Extract the [x, y] coordinate from the center of the cell holding the provided text.  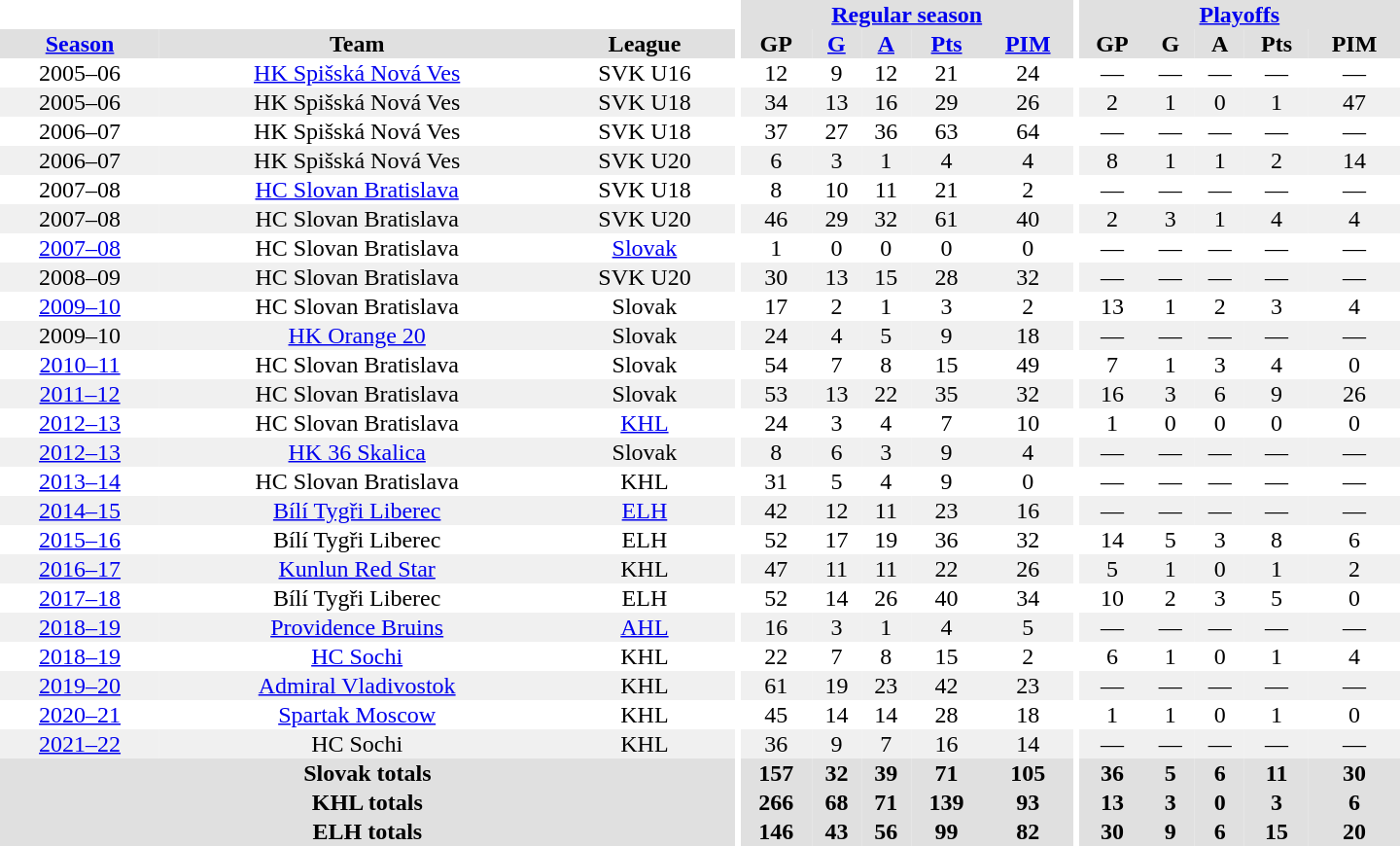
68 [836, 802]
Kunlun Red Star [357, 569]
63 [947, 131]
Regular season [906, 15]
HK Orange 20 [357, 335]
KHL totals [367, 802]
2017–18 [80, 598]
AHL [645, 627]
League [645, 44]
46 [776, 219]
105 [1028, 773]
Slovak totals [367, 773]
2015–16 [80, 540]
266 [776, 802]
37 [776, 131]
157 [776, 773]
53 [776, 394]
HK 36 Skalica [357, 452]
2014–15 [80, 511]
54 [776, 365]
2013–14 [80, 481]
Team [357, 44]
SVK U16 [645, 73]
Admiral Vladivostok [357, 686]
20 [1354, 831]
35 [947, 394]
27 [836, 131]
31 [776, 481]
45 [776, 715]
Playoffs [1240, 15]
146 [776, 831]
2021–22 [80, 744]
43 [836, 831]
Spartak Moscow [357, 715]
2011–12 [80, 394]
2008–09 [80, 277]
139 [947, 802]
64 [1028, 131]
82 [1028, 831]
56 [887, 831]
Providence Bruins [357, 627]
2016–17 [80, 569]
93 [1028, 802]
2010–11 [80, 365]
2020–21 [80, 715]
99 [947, 831]
2019–20 [80, 686]
49 [1028, 365]
ELH totals [367, 831]
39 [887, 773]
Season [80, 44]
